Pinpoint the cell where the given text exists, returning its [X, Y] midpoint coordinate. 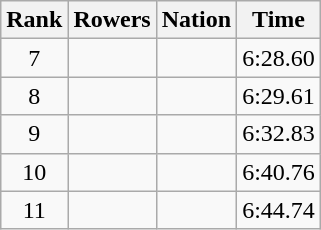
Rank [34, 20]
6:29.61 [279, 96]
6:28.60 [279, 58]
6:44.74 [279, 210]
9 [34, 134]
Nation [196, 20]
8 [34, 96]
10 [34, 172]
11 [34, 210]
Time [279, 20]
6:40.76 [279, 172]
6:32.83 [279, 134]
7 [34, 58]
Rowers [112, 20]
